Detect which cell encompasses the target text, then output its (X, Y) center coordinate. 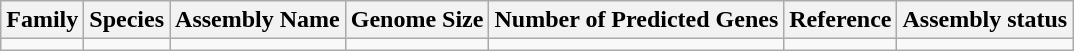
Assembly Name (258, 20)
Family (42, 20)
Genome Size (417, 20)
Assembly status (985, 20)
Reference (840, 20)
Species (127, 20)
Number of Predicted Genes (636, 20)
